Return [x, y] of the center of cell containing provided text 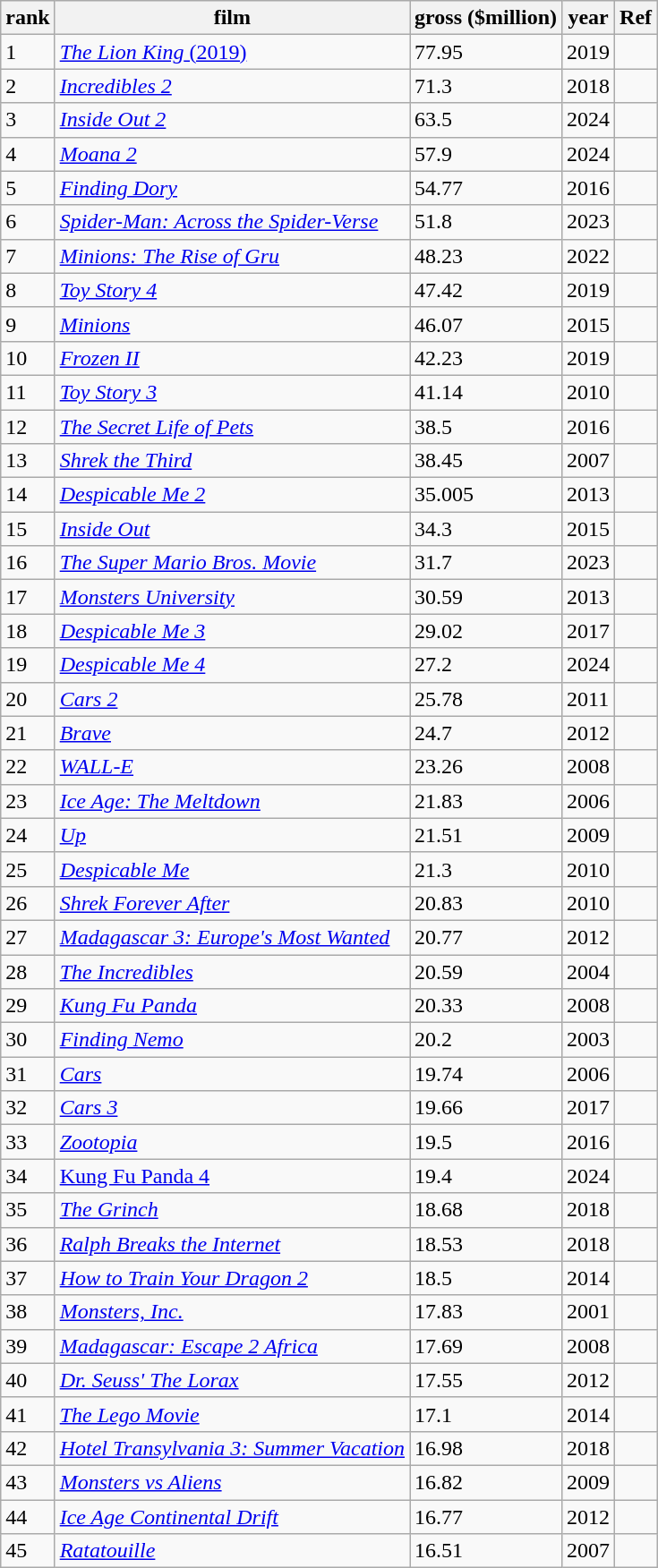
24 [28, 835]
Dr. Seuss' The Lorax [232, 1380]
17 [28, 597]
20 [28, 699]
Inside Out [232, 529]
19.74 [486, 1074]
2022 [589, 256]
23 [28, 801]
Kung Fu Panda 4 [232, 1176]
The Grinch [232, 1210]
Up [232, 835]
16.82 [486, 1482]
26 [28, 903]
7 [28, 256]
11 [28, 392]
35 [28, 1210]
19 [28, 665]
34 [28, 1176]
Finding Nemo [232, 1040]
Brave [232, 733]
Monsters vs Aliens [232, 1482]
17.1 [486, 1414]
Minions [232, 324]
Shrek Forever After [232, 903]
37 [28, 1278]
16.77 [486, 1517]
21.3 [486, 869]
WALL-E [232, 767]
1 [28, 52]
29 [28, 1006]
42 [28, 1448]
2011 [589, 699]
27.2 [486, 665]
Ice Age Continental Drift [232, 1517]
71.3 [486, 86]
18 [28, 631]
3 [28, 120]
25 [28, 869]
21 [28, 733]
32 [28, 1108]
Inside Out 2 [232, 120]
Kung Fu Panda [232, 1006]
Zootopia [232, 1142]
17.83 [486, 1312]
21.83 [486, 801]
36 [28, 1244]
30 [28, 1040]
31 [28, 1074]
19.4 [486, 1176]
12 [28, 427]
38.5 [486, 427]
17.55 [486, 1380]
21.51 [486, 835]
24.7 [486, 733]
23.26 [486, 767]
Hotel Transylvania 3: Summer Vacation [232, 1448]
63.5 [486, 120]
The Super Mario Bros. Movie [232, 563]
20.33 [486, 1006]
Minions: The Rise of Gru [232, 256]
Cars 2 [232, 699]
28 [28, 971]
Cars [232, 1074]
Despicable Me 4 [232, 665]
2003 [589, 1040]
Toy Story 3 [232, 392]
gross ($million) [486, 18]
17.69 [486, 1346]
41 [28, 1414]
The Lego Movie [232, 1414]
19.5 [486, 1142]
The Secret Life of Pets [232, 427]
Despicable Me [232, 869]
20.77 [486, 937]
18.5 [486, 1278]
Monsters University [232, 597]
35.005 [486, 495]
14 [28, 495]
33 [28, 1142]
How to Train Your Dragon 2 [232, 1278]
31.7 [486, 563]
34.3 [486, 529]
Ralph Breaks the Internet [232, 1244]
45 [28, 1551]
27 [28, 937]
29.02 [486, 631]
Monsters, Inc. [232, 1312]
Despicable Me 2 [232, 495]
5 [28, 188]
4 [28, 154]
51.8 [486, 222]
Incredibles 2 [232, 86]
9 [28, 324]
41.14 [486, 392]
Ice Age: The Meltdown [232, 801]
Toy Story 4 [232, 290]
13 [28, 461]
57.9 [486, 154]
38.45 [486, 461]
Madagascar 3: Europe's Most Wanted [232, 937]
48.23 [486, 256]
The Lion King (2019) [232, 52]
40 [28, 1380]
2 [28, 86]
16 [28, 563]
Madagascar: Escape 2 Africa [232, 1346]
77.95 [486, 52]
38 [28, 1312]
39 [28, 1346]
Frozen II [232, 358]
20.59 [486, 971]
6 [28, 222]
Finding Dory [232, 188]
42.23 [486, 358]
20.2 [486, 1040]
10 [28, 358]
30.59 [486, 597]
16.51 [486, 1551]
The Incredibles [232, 971]
year [589, 18]
20.83 [486, 903]
19.66 [486, 1108]
44 [28, 1517]
Ref [636, 18]
15 [28, 529]
Ratatouille [232, 1551]
43 [28, 1482]
22 [28, 767]
2004 [589, 971]
47.42 [486, 290]
2001 [589, 1312]
film [232, 18]
rank [28, 18]
Cars 3 [232, 1108]
25.78 [486, 699]
54.77 [486, 188]
46.07 [486, 324]
18.68 [486, 1210]
8 [28, 290]
Despicable Me 3 [232, 631]
Moana 2 [232, 154]
Spider-Man: Across the Spider-Verse [232, 222]
18.53 [486, 1244]
Shrek the Third [232, 461]
16.98 [486, 1448]
